Locate the cell with the specified text and output its (X, Y) center coordinate. 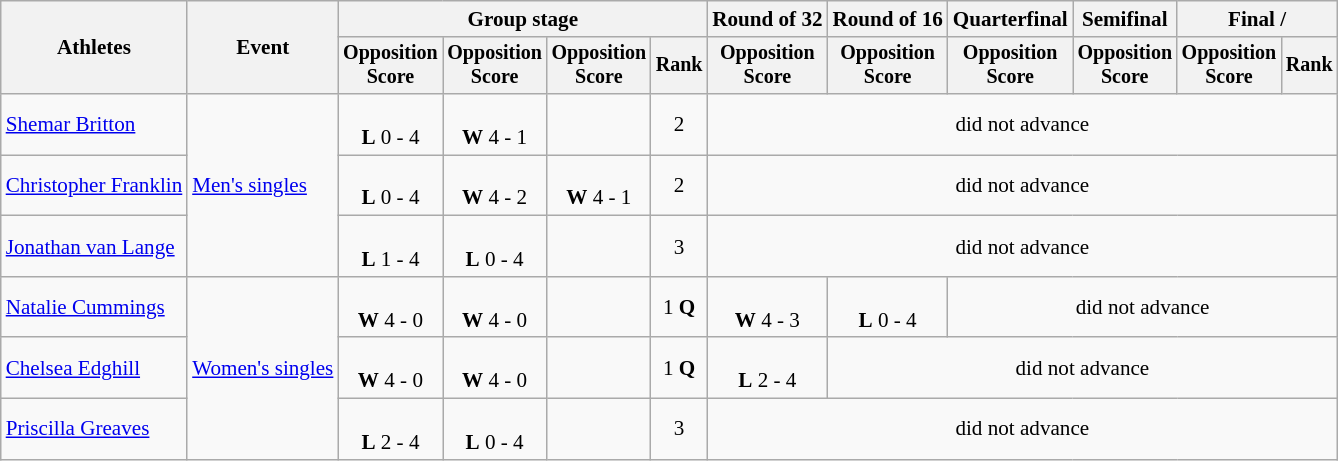
L 1 - 4 (390, 246)
Event (262, 48)
Quarterfinal (1010, 18)
Christopher Franklin (94, 186)
Women's singles (262, 368)
Chelsea Edghill (94, 368)
W 4 - 3 (767, 308)
Athletes (94, 48)
Round of 32 (767, 18)
W 4 - 2 (495, 186)
Natalie Cummings (94, 308)
Round of 16 (887, 18)
Group stage (522, 18)
Shemar Britton (94, 124)
Priscilla Greaves (94, 428)
Final / (1257, 18)
Jonathan van Lange (94, 246)
Semifinal (1125, 18)
Men's singles (262, 186)
